Scan for the cell matching the given text and deliver its (X, Y) coordinate at center. 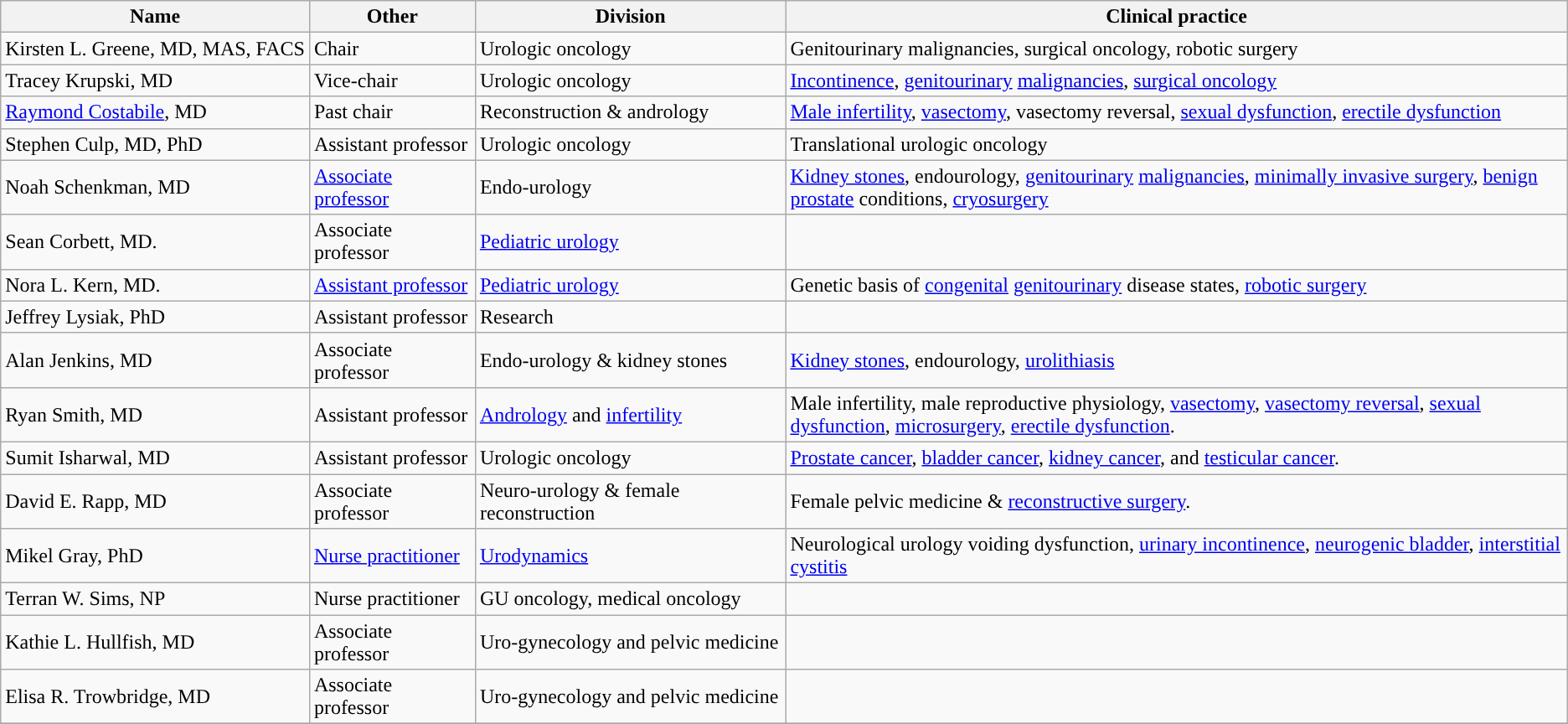
Jeffrey Lysiak, PhD (156, 317)
Tracey Krupski, MD (156, 80)
Kathie L. Hullfish, MD (156, 642)
Raymond Costabile, MD (156, 112)
Male infertility, male reproductive physiology, vasectomy, vasectomy reversal, sexual dysfunction, microsurgery, erectile dysfunction. (1176, 414)
Male infertility, vasectomy, vasectomy reversal, sexual dysfunction, erectile dysfunction (1176, 112)
Endo-urology & kidney stones (630, 360)
Reconstruction & andrology (630, 112)
Mikel Gray, PhD (156, 556)
Terran W. Sims, NP (156, 599)
Kidney stones, endourology, genitourinary malignancies, minimally invasive surgery, benign prostate conditions, cryosurgery (1176, 188)
Kidney stones, endourology, urolithiasis (1176, 360)
Andrology and infertility (630, 414)
Ryan Smith, MD (156, 414)
Other (392, 17)
Prostate cancer, bladder cancer, kidney cancer, and testicular cancer. (1176, 458)
Kirsten L. Greene, MD, MAS, FACS (156, 49)
Elisa R. Trowbridge, MD (156, 697)
Neurological urology voiding dysfunction, urinary incontinence, neurogenic bladder, interstitial cystitis (1176, 556)
Vice-chair (392, 80)
Genetic basis of congenital genitourinary disease states, robotic surgery (1176, 285)
GU oncology, medical oncology (630, 599)
Female pelvic medicine & reconstructive surgery. (1176, 501)
Endo-urology (630, 188)
Noah Schenkman, MD (156, 188)
Research (630, 317)
Genitourinary malignancies, surgical oncology, robotic surgery (1176, 49)
Past chair (392, 112)
Urodynamics (630, 556)
Division (630, 17)
Alan Jenkins, MD (156, 360)
Nora L. Kern, MD. (156, 285)
Chair (392, 49)
Sumit Isharwal, MD (156, 458)
Incontinence, genitourinary malignancies, surgical oncology (1176, 80)
Name (156, 17)
Stephen Culp, MD, PhD (156, 144)
David E. Rapp, MD (156, 501)
Neuro-urology & female reconstruction (630, 501)
Sean Corbett, MD. (156, 241)
Clinical practice (1176, 17)
Translational urologic oncology (1176, 144)
